Find where the given text appears and provide that cell's center as (x, y) coordinate. 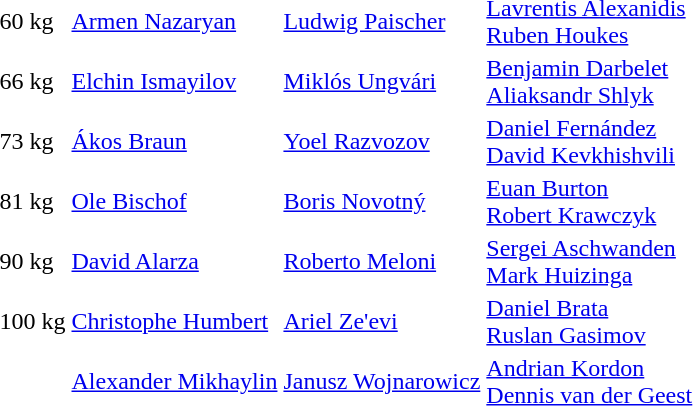
Yoel Razvozov (382, 142)
David Alarza (174, 262)
Miklós Ungvári (382, 82)
Roberto Meloni (382, 262)
Boris Novotný (382, 202)
Ole Bischof (174, 202)
Christophe Humbert (174, 322)
Ariel Ze'evi (382, 322)
Elchin Ismayilov (174, 82)
Ákos Braun (174, 142)
